Output the (x, y) coordinate of the center of the cell containing the given text.  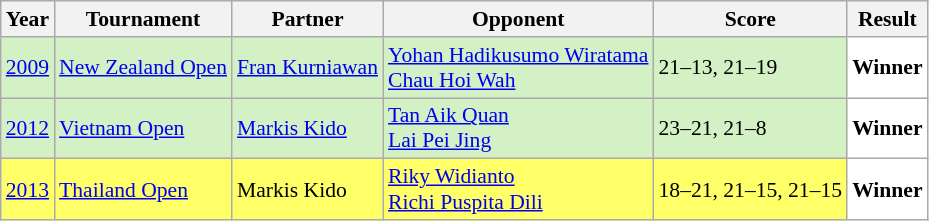
2012 (28, 128)
Yohan Hadikusumo Wiratama Chau Hoi Wah (518, 68)
2009 (28, 68)
18–21, 21–15, 21–15 (750, 190)
Year (28, 19)
Fran Kurniawan (308, 68)
Tan Aik Quan Lai Pei Jing (518, 128)
23–21, 21–8 (750, 128)
Thailand Open (143, 190)
Riky Widianto Richi Puspita Dili (518, 190)
New Zealand Open (143, 68)
2013 (28, 190)
Result (888, 19)
Tournament (143, 19)
21–13, 21–19 (750, 68)
Score (750, 19)
Vietnam Open (143, 128)
Opponent (518, 19)
Partner (308, 19)
